From the cell containing the given text, extract its center point as (x, y) coordinate. 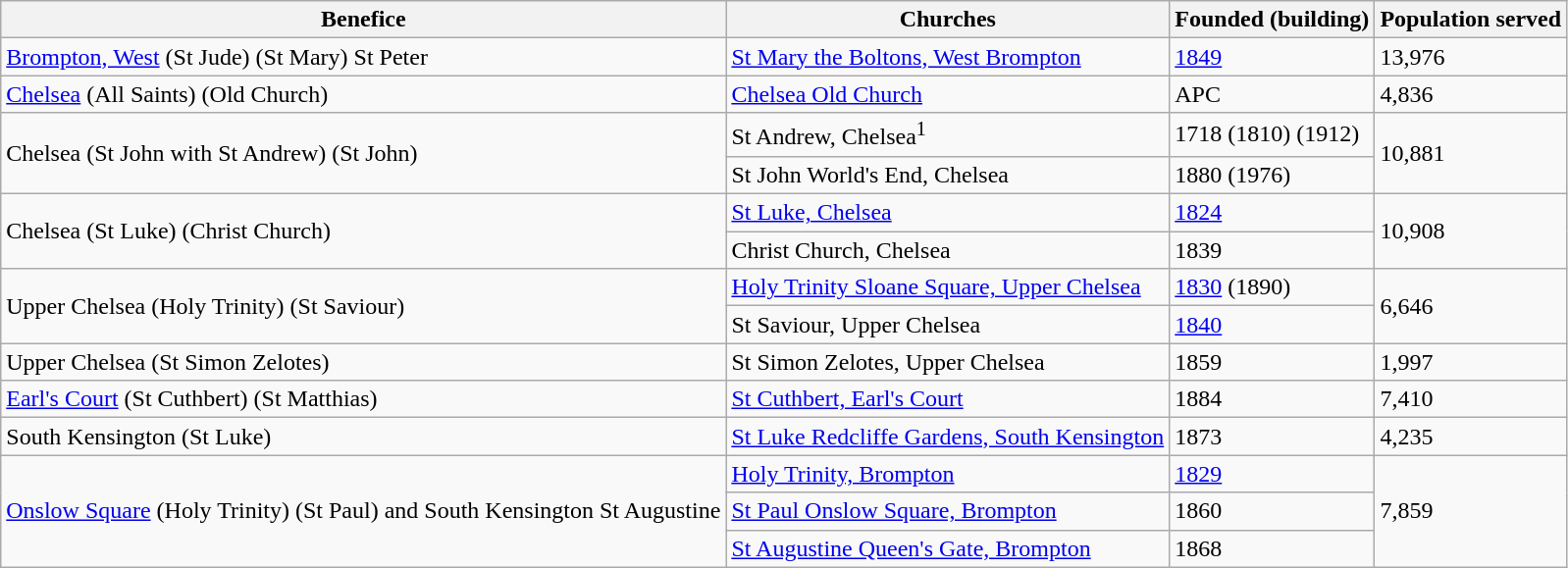
St Cuthbert, Earl's Court (948, 399)
Onslow Square (Holy Trinity) (St Paul) and South Kensington St Augustine (363, 511)
1718 (1810) (1912) (1272, 135)
Holy Trinity Sloane Square, Upper Chelsea (948, 287)
South Kensington (St Luke) (363, 437)
Benefice (363, 20)
1868 (1272, 548)
Earl's Court (St Cuthbert) (St Matthias) (363, 399)
Christ Church, Chelsea (948, 250)
1873 (1272, 437)
APC (1272, 94)
Founded (building) (1272, 20)
St Augustine Queen's Gate, Brompton (948, 548)
St Simon Zelotes, Upper Chelsea (948, 362)
1839 (1272, 250)
Chelsea (St Luke) (Christ Church) (363, 232)
1830 (1890) (1272, 287)
1824 (1272, 213)
Churches (948, 20)
St Mary the Boltons, West Brompton (948, 57)
Upper Chelsea (St Simon Zelotes) (363, 362)
St John World's End, Chelsea (948, 175)
Holy Trinity, Brompton (948, 474)
7,859 (1471, 511)
St Luke, Chelsea (948, 213)
1884 (1272, 399)
Chelsea (St John with St Andrew) (St John) (363, 153)
St Paul Onslow Square, Brompton (948, 511)
13,976 (1471, 57)
Chelsea (All Saints) (Old Church) (363, 94)
St Andrew, Chelsea1 (948, 135)
Population served (1471, 20)
1860 (1272, 511)
1829 (1272, 474)
1,997 (1471, 362)
Chelsea Old Church (948, 94)
10,908 (1471, 232)
St Luke Redcliffe Gardens, South Kensington (948, 437)
4,836 (1471, 94)
7,410 (1471, 399)
1840 (1272, 325)
St Saviour, Upper Chelsea (948, 325)
Upper Chelsea (Holy Trinity) (St Saviour) (363, 306)
1880 (1976) (1272, 175)
6,646 (1471, 306)
4,235 (1471, 437)
10,881 (1471, 153)
1849 (1272, 57)
1859 (1272, 362)
Brompton, West (St Jude) (St Mary) St Peter (363, 57)
